Determine the [x, y] coordinate at the center of the cell enclosing the given text.  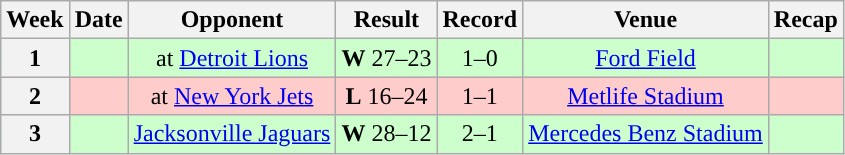
Record [480, 20]
at New York Jets [232, 96]
1–0 [480, 58]
W 27–23 [386, 58]
Result [386, 20]
at Detroit Lions [232, 58]
Venue [646, 20]
W 28–12 [386, 134]
1–1 [480, 96]
Ford Field [646, 58]
1 [35, 58]
Metlife Stadium [646, 96]
2–1 [480, 134]
Week [35, 20]
2 [35, 96]
3 [35, 134]
L 16–24 [386, 96]
Recap [806, 20]
Mercedes Benz Stadium [646, 134]
Date [98, 20]
Jacksonville Jaguars [232, 134]
Opponent [232, 20]
